Locate the cell with the specified text and output its [x, y] center coordinate. 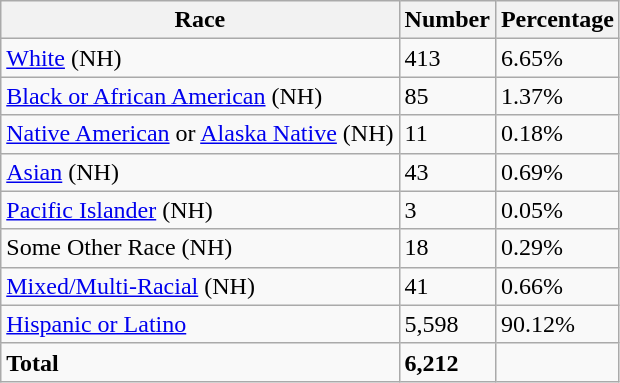
0.05% [557, 210]
0.69% [557, 172]
Some Other Race (NH) [200, 248]
43 [447, 172]
Number [447, 20]
90.12% [557, 324]
41 [447, 286]
6,212 [447, 362]
11 [447, 134]
Race [200, 20]
White (NH) [200, 58]
0.66% [557, 286]
0.18% [557, 134]
Asian (NH) [200, 172]
0.29% [557, 248]
1.37% [557, 96]
85 [447, 96]
Pacific Islander (NH) [200, 210]
Mixed/Multi-Racial (NH) [200, 286]
Native American or Alaska Native (NH) [200, 134]
Black or African American (NH) [200, 96]
Total [200, 362]
3 [447, 210]
413 [447, 58]
Percentage [557, 20]
18 [447, 248]
Hispanic or Latino [200, 324]
6.65% [557, 58]
5,598 [447, 324]
